Determine the (X, Y) coordinate at the center of the cell enclosing the given text.  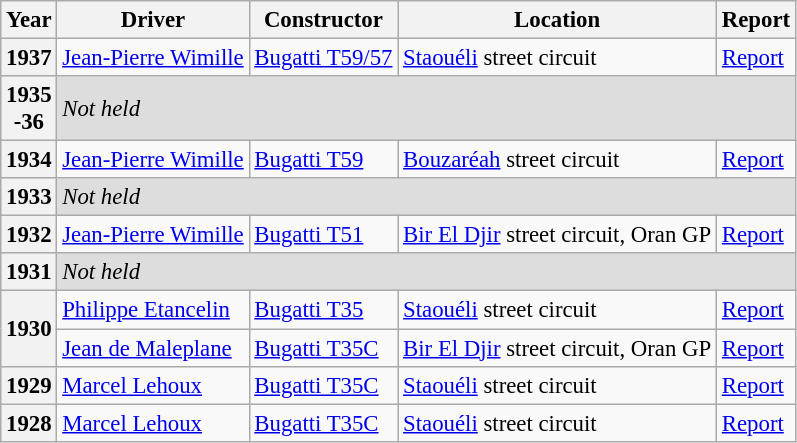
1929 (29, 385)
1930 (29, 328)
Bugatti T59/57 (324, 58)
Bouzaréah street circuit (558, 160)
1937 (29, 58)
1931 (29, 273)
Driver (153, 20)
Location (558, 20)
1928 (29, 423)
Constructor (324, 20)
1932 (29, 235)
Philippe Etancelin (153, 310)
Year (29, 20)
1934 (29, 160)
Bugatti T51 (324, 235)
Bugatti T59 (324, 160)
1935-36 (29, 108)
1933 (29, 197)
Bugatti T35 (324, 310)
Jean de Maleplane (153, 348)
